Detect which cell encompasses the target text, then output its (X, Y) center coordinate. 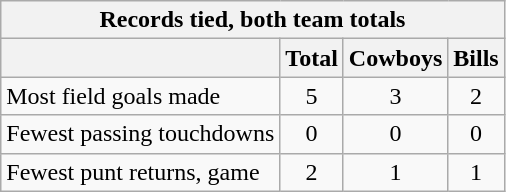
Cowboys (395, 58)
Records tied, both team totals (252, 20)
Fewest passing touchdowns (140, 134)
Fewest punt returns, game (140, 172)
Bills (476, 58)
Total (312, 58)
5 (312, 96)
Most field goals made (140, 96)
3 (395, 96)
